Pinpoint the cell where the given text exists, returning its [X, Y] midpoint coordinate. 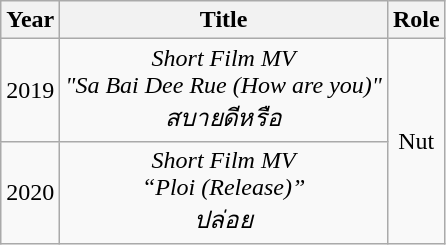
Role [416, 20]
Short Film MV “Ploi (Release)” ปล่อย [224, 192]
2020 [30, 192]
Year [30, 20]
Title [224, 20]
Nut [416, 142]
Short Film MV "Sa Bai Dee Rue (How are you)" สบายดีหรือ [224, 90]
2019 [30, 90]
